Locate the cell with the specified text and output its [x, y] center coordinate. 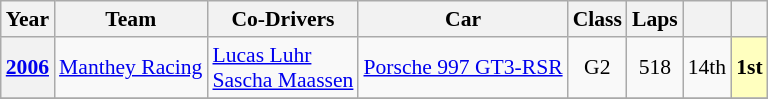
14th [708, 68]
Car [462, 19]
Porsche 997 GT3-RSR [462, 68]
1st [750, 68]
Laps [655, 19]
G2 [598, 68]
Manthey Racing [130, 68]
Year [28, 19]
Lucas Luhr Sascha Maassen [282, 68]
Team [130, 19]
Class [598, 19]
518 [655, 68]
2006 [28, 68]
Co-Drivers [282, 19]
